Output the [x, y] coordinate of the center of the cell containing the given text.  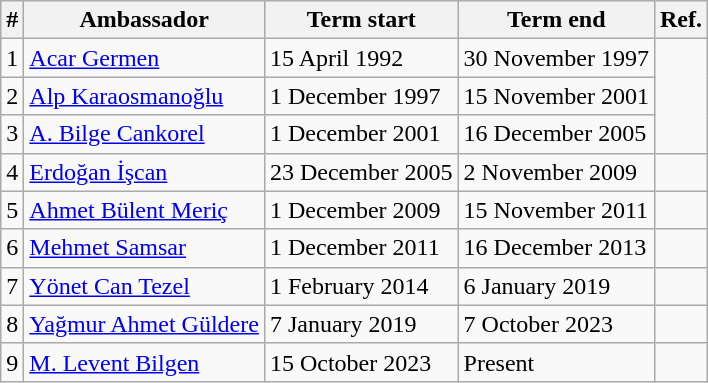
Present [556, 362]
5 [12, 210]
1 December 2001 [361, 134]
A. Bilge Cankorel [144, 134]
15 November 2011 [556, 210]
1 December 2009 [361, 210]
15 April 1992 [361, 58]
3 [12, 134]
30 November 1997 [556, 58]
6 January 2019 [556, 286]
Yağmur Ahmet Güldere [144, 324]
7 January 2019 [361, 324]
7 October 2023 [556, 324]
# [12, 20]
6 [12, 248]
2 November 2009 [556, 172]
4 [12, 172]
1 February 2014 [361, 286]
9 [12, 362]
Yönet Can Tezel [144, 286]
Mehmet Samsar [144, 248]
Ref. [680, 20]
Term start [361, 20]
M. Levent Bilgen [144, 362]
2 [12, 96]
16 December 2005 [556, 134]
15 October 2023 [361, 362]
Term end [556, 20]
1 December 1997 [361, 96]
Acar Germen [144, 58]
23 December 2005 [361, 172]
16 December 2013 [556, 248]
1 December 2011 [361, 248]
Ahmet Bülent Meriç [144, 210]
7 [12, 286]
Ambassador [144, 20]
1 [12, 58]
15 November 2001 [556, 96]
Alp Karaosmanoğlu [144, 96]
Erdoğan İşcan [144, 172]
8 [12, 324]
